Scan for the cell matching the given text and deliver its (x, y) coordinate at center. 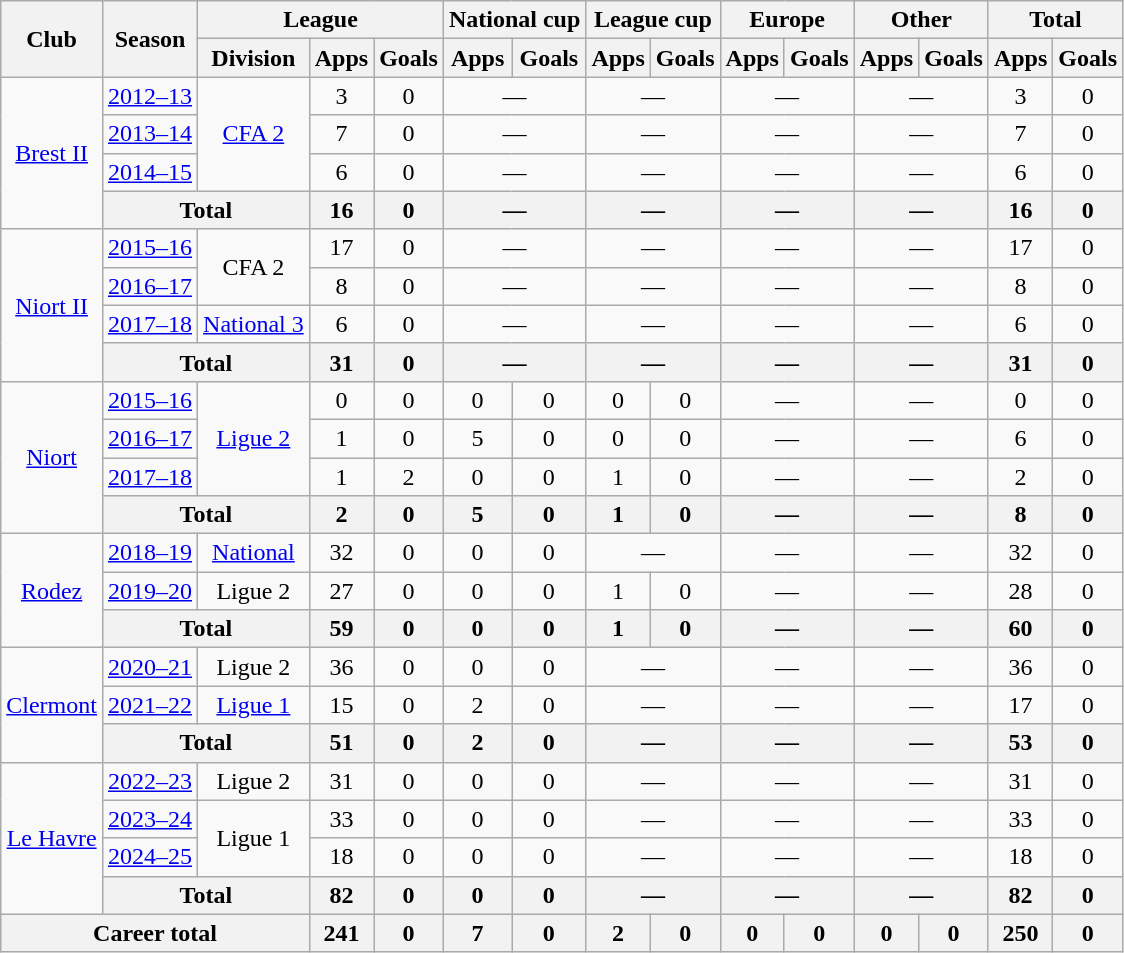
National 3 (254, 324)
Career total (155, 933)
League (321, 20)
2019–20 (150, 591)
National cup (514, 20)
2013–14 (150, 134)
Niort (52, 457)
Club (52, 39)
Other (921, 20)
2022–23 (150, 781)
2023–24 (150, 819)
60 (1020, 629)
27 (341, 591)
Brest II (52, 153)
2024–25 (150, 857)
241 (341, 933)
250 (1020, 933)
2014–15 (150, 172)
59 (341, 629)
28 (1020, 591)
Europe (787, 20)
Division (254, 58)
Niort II (52, 305)
Le Havre (52, 838)
Season (150, 39)
53 (1020, 743)
15 (341, 705)
2018–19 (150, 553)
2012–13 (150, 96)
51 (341, 743)
League cup (653, 20)
Clermont (52, 705)
National (254, 553)
Rodez (52, 591)
2020–21 (150, 667)
2021–22 (150, 705)
